Provide the [x, y] coordinate of the cell's center where the given text is located.  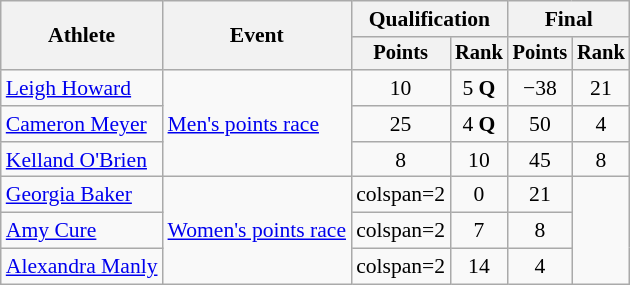
Women's points race [258, 230]
Leigh Howard [82, 88]
0 [479, 195]
50 [540, 124]
7 [479, 231]
5 Q [479, 88]
25 [400, 124]
Final [569, 19]
Athlete [82, 36]
45 [540, 160]
Georgia Baker [82, 195]
−38 [540, 88]
Qualification [430, 19]
Event [258, 36]
Kelland O'Brien [82, 160]
14 [479, 267]
Amy Cure [82, 231]
Men's points race [258, 124]
Alexandra Manly [82, 267]
4 Q [479, 124]
Cameron Meyer [82, 124]
